Extract the (x, y) coordinate from the center of the cell holding the provided text.  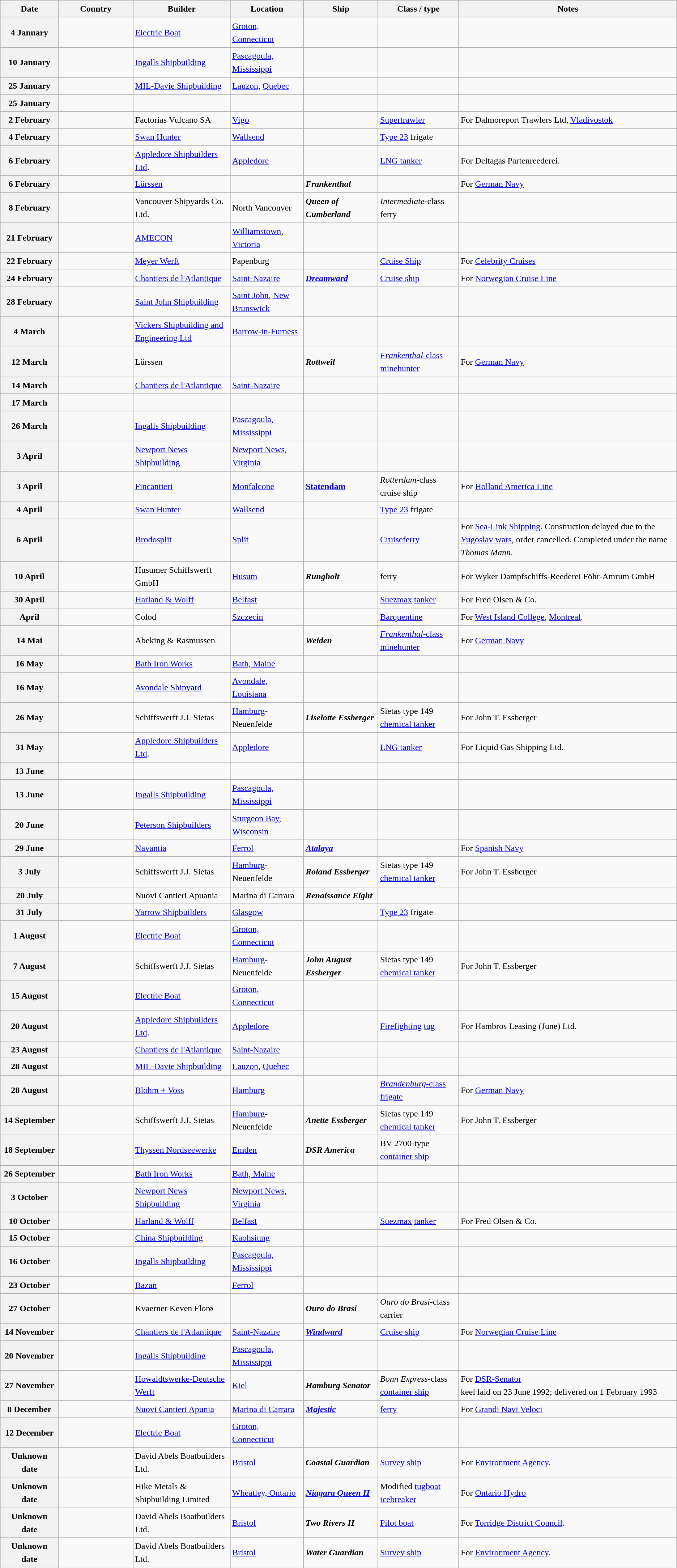
27 October (30, 1308)
8 December (30, 1409)
Williamstown, Victoria (267, 237)
14 September (30, 1120)
Location (267, 9)
Thyssen Nordseewerke (182, 1150)
Barquentine (418, 616)
15 August (30, 996)
North Vancouver (267, 208)
Emden (267, 1150)
16 October (30, 1261)
Glasgow (267, 912)
Saint John, New Brunswick (267, 302)
18 September (30, 1150)
Husumer Schiffswerft GmbH (182, 576)
2 February (30, 120)
Navantia (182, 848)
Niagara Queen II (341, 1493)
Split (267, 540)
4 March (30, 332)
For Liquid Gas Shipping Ltd. (568, 747)
Anette Essberger (341, 1120)
Builder (182, 9)
Weiden (341, 640)
26 May (30, 718)
Two Rivers II (341, 1523)
Kiel (267, 1386)
20 June (30, 825)
For DSR-Senatorkeel laid on 23 June 1992; delivered on 1 February 1993 (568, 1386)
10 January (30, 62)
17 March (30, 402)
3 July (30, 872)
For Grandi Navi Veloci (568, 1409)
Saint John Shipbuilding (182, 302)
Windward (341, 1332)
BV 2700-type container ship (418, 1150)
For Ontario Hydro (568, 1493)
28 February (30, 302)
Abeking & Rasmussen (182, 640)
For Sea-Link Shipping. Construction delayed due to the Yugoslav wars, order cancelled. Completed under the name Thomas Mann. (568, 540)
29 June (30, 848)
April (30, 616)
Rottweil (341, 362)
Rungholt (341, 576)
23 October (30, 1285)
Colod (182, 616)
Frankenthal (341, 184)
20 November (30, 1355)
For Hambros Leasing (June) Ltd. (568, 1026)
31 May (30, 747)
Yarrow Shipbuilders (182, 912)
Nuovi Cantieri Apuania (182, 895)
Fincantieri (182, 486)
20 August (30, 1026)
Ouro do Brasi-class carrier (418, 1308)
Husum (267, 576)
14 March (30, 386)
1 August (30, 936)
Bazan (182, 1285)
Factorias Vulcano SA (182, 120)
Ouro do Brasi (341, 1308)
Dreamward (341, 279)
Bonn Express-class container ship (418, 1386)
Szczecin (267, 616)
Papenburg (267, 261)
Avondale Shipyard (182, 687)
14 November (30, 1332)
Pilot boat (418, 1523)
22 February (30, 261)
Blohm + Voss (182, 1090)
Avondale, Louisiana (267, 687)
10 October (30, 1221)
For Dalmoreport Trawlers Ltd, Vladivostok (568, 120)
Supertrawler (418, 120)
3 October (30, 1198)
Brodosplit (182, 540)
Vickers Shipbuilding and Engineering Ltd (182, 332)
China Shipbuilding (182, 1238)
For Torridge District Council. (568, 1523)
Sturgeon Bay, Wisconsin (267, 825)
Renaissance Eight (341, 895)
John August Essberger (341, 966)
Peterson Shipbuilders (182, 825)
Brandenburg-class frigate (418, 1090)
Howaldtswerke-Deutsche Werft (182, 1386)
For Wyker Dampfschiffs-Reederei Föhr-Amrum GmbH (568, 576)
Rotterdam-class cruise ship (418, 486)
For Spanish Navy (568, 848)
26 September (30, 1174)
26 March (30, 426)
Majestic (341, 1409)
Hamburg Senator (341, 1386)
Cruise Ship (418, 261)
Hamburg (267, 1090)
Liselotte Essberger (341, 718)
Vigo (267, 120)
Ship (341, 9)
4 April (30, 509)
For West Island College, Montreal. (568, 616)
Statendam (341, 486)
14 Mai (30, 640)
10 April (30, 576)
Monfalcone (267, 486)
Barrow-in-Furness (267, 332)
Class / type (418, 9)
24 February (30, 279)
Meyer Werft (182, 261)
4 February (30, 137)
31 July (30, 912)
Water Guardian (341, 1553)
Intermediate-class ferry (418, 208)
For Deltagas Partenreederei. (568, 161)
30 April (30, 600)
Cruiseferry (418, 540)
Firefighting tug (418, 1026)
21 February (30, 237)
Date (30, 9)
Vancouver Shipyards Co. Ltd. (182, 208)
7 August (30, 966)
Coastal Guardian (341, 1462)
Queen of Cumberland (341, 208)
For Holland America Line (568, 486)
8 February (30, 208)
27 November (30, 1386)
Atalaya (341, 848)
12 December (30, 1433)
Hike Metals & Shipbuilding Limited (182, 1493)
Notes (568, 9)
Kaohsiung (267, 1238)
6 April (30, 540)
4 January (30, 33)
Kvaerner Keven Florø (182, 1308)
Country (96, 9)
20 July (30, 895)
DSR America (341, 1150)
23 August (30, 1049)
Modified tugboat icebreaker (418, 1493)
Wheatley, Ontario (267, 1493)
Nuovi Cantieri Apunia (182, 1409)
12 March (30, 362)
AMECON (182, 237)
Roland Essberger (341, 872)
15 October (30, 1238)
For Celebrity Cruises (568, 261)
